Scan for the cell matching the given text and deliver its (X, Y) coordinate at center. 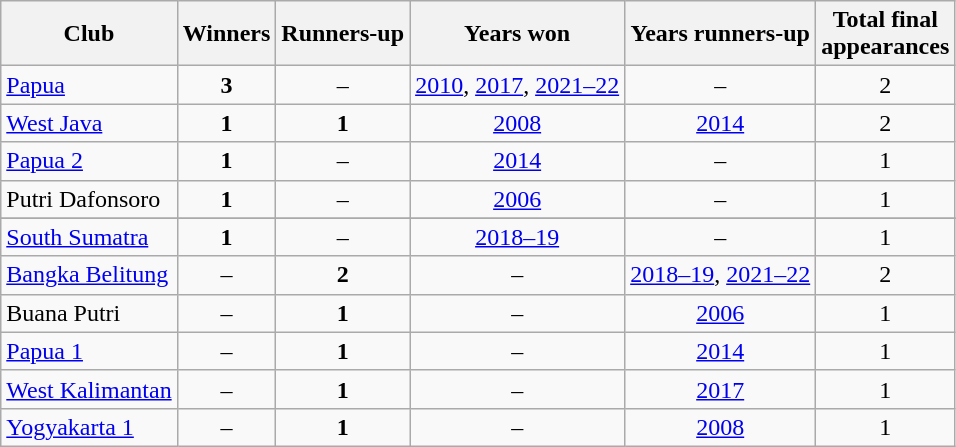
Buana Putri (89, 313)
Total finalappearances (886, 34)
Club (89, 34)
2018–19 (518, 237)
Putri Dafonsoro (89, 199)
2010, 2017, 2021–22 (518, 85)
Papua 2 (89, 161)
Years won (518, 34)
Runners-up (343, 34)
2017 (720, 389)
Bangka Belitung (89, 275)
Papua 1 (89, 351)
Winners (226, 34)
West Java (89, 123)
2018–19, 2021–22 (720, 275)
Papua (89, 85)
3 (226, 85)
Yogyakarta 1 (89, 427)
Years runners-up (720, 34)
West Kalimantan (89, 389)
South Sumatra (89, 237)
